Extract the (x, y) coordinate from the center of the cell holding the provided text.  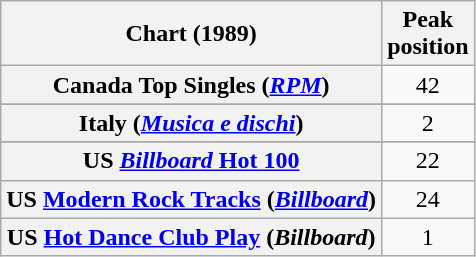
Canada Top Singles (RPM) (192, 85)
Italy (Musica e dischi) (192, 123)
Chart (1989) (192, 34)
42 (428, 85)
Peakposition (428, 34)
22 (428, 161)
US Modern Rock Tracks (Billboard) (192, 199)
US Billboard Hot 100 (192, 161)
2 (428, 123)
24 (428, 199)
1 (428, 237)
US Hot Dance Club Play (Billboard) (192, 237)
